Extract the (X, Y) coordinate from the center of the cell holding the provided text.  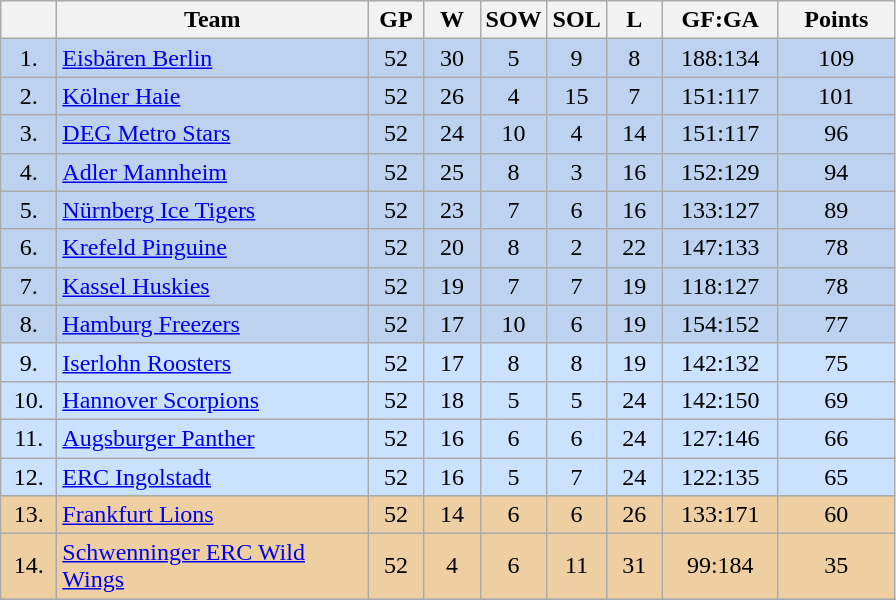
Krefeld Pinguine (212, 248)
ERC Ingolstadt (212, 477)
25 (452, 172)
142:150 (720, 400)
7. (29, 286)
Hannover Scorpions (212, 400)
133:171 (720, 515)
Kassel Huskies (212, 286)
77 (836, 324)
14. (29, 566)
1. (29, 58)
109 (836, 58)
96 (836, 134)
118:127 (720, 286)
9 (576, 58)
142:132 (720, 362)
18 (452, 400)
GP (396, 20)
66 (836, 438)
94 (836, 172)
10. (29, 400)
Adler Mannheim (212, 172)
65 (836, 477)
75 (836, 362)
20 (452, 248)
Eisbären Berlin (212, 58)
GF:GA (720, 20)
5. (29, 210)
Nürnberg Ice Tigers (212, 210)
3. (29, 134)
Augsburger Panther (212, 438)
8. (29, 324)
6. (29, 248)
22 (634, 248)
11 (576, 566)
3 (576, 172)
Schwenninger ERC Wild Wings (212, 566)
101 (836, 96)
133:127 (720, 210)
147:133 (720, 248)
11. (29, 438)
69 (836, 400)
23 (452, 210)
DEG Metro Stars (212, 134)
L (634, 20)
15 (576, 96)
89 (836, 210)
4. (29, 172)
31 (634, 566)
Iserlohn Roosters (212, 362)
30 (452, 58)
2 (576, 248)
Hamburg Freezers (212, 324)
152:129 (720, 172)
SOL (576, 20)
SOW (514, 20)
9. (29, 362)
122:135 (720, 477)
W (452, 20)
154:152 (720, 324)
35 (836, 566)
188:134 (720, 58)
Frankfurt Lions (212, 515)
2. (29, 96)
13. (29, 515)
Points (836, 20)
60 (836, 515)
Team (212, 20)
99:184 (720, 566)
12. (29, 477)
127:146 (720, 438)
Kölner Haie (212, 96)
